Capture the cell that displays the provided text and extract its (x, y) central coordinate. 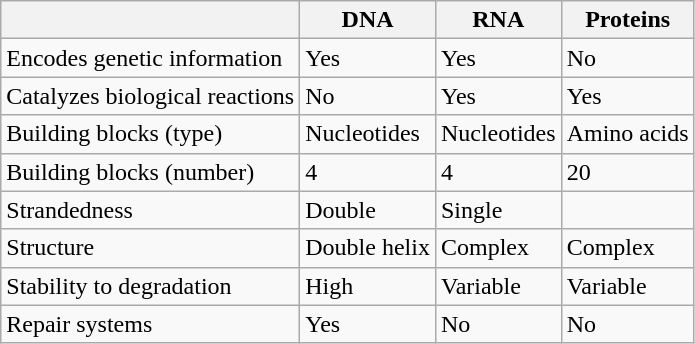
Double (368, 210)
Encodes genetic information (150, 58)
DNA (368, 20)
Building blocks (number) (150, 172)
Single (498, 210)
High (368, 286)
Repair systems (150, 324)
Strandedness (150, 210)
20 (628, 172)
Catalyzes biological reactions (150, 96)
Structure (150, 248)
Proteins (628, 20)
Building blocks (type) (150, 134)
Double helix (368, 248)
RNA (498, 20)
Amino acids (628, 134)
Stability to degradation (150, 286)
